Scan for the cell matching the given text and deliver its [x, y] coordinate at center. 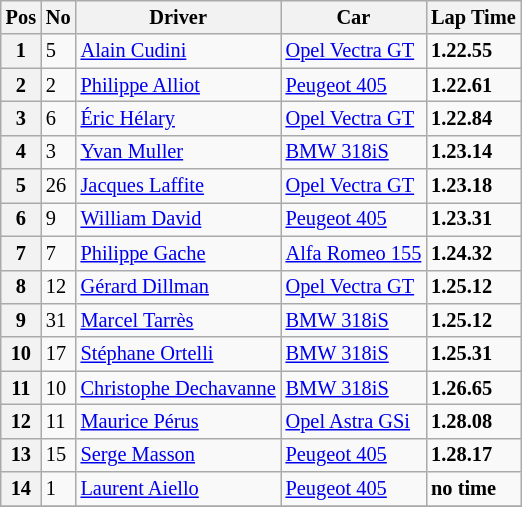
Opel Astra GSi [354, 421]
Pos [21, 17]
Stéphane Ortelli [178, 354]
1.22.61 [473, 85]
No [58, 17]
1.23.31 [473, 219]
1.28.17 [473, 455]
8 [21, 287]
Lap Time [473, 17]
4 [21, 152]
13 [21, 455]
1.26.65 [473, 388]
1.23.18 [473, 186]
Car [354, 17]
Maurice Pérus [178, 421]
no time [473, 489]
Alain Cudini [178, 51]
Driver [178, 17]
1.24.32 [473, 253]
William David [178, 219]
1.25.31 [473, 354]
26 [58, 186]
Christophe Dechavanne [178, 388]
Philippe Alliot [178, 85]
1.22.55 [473, 51]
Éric Hélary [178, 118]
Yvan Muller [178, 152]
Alfa Romeo 155 [354, 253]
17 [58, 354]
Philippe Gache [178, 253]
14 [21, 489]
1.22.84 [473, 118]
1.28.08 [473, 421]
Laurent Aiello [178, 489]
Serge Masson [178, 455]
15 [58, 455]
31 [58, 320]
Jacques Laffite [178, 186]
Marcel Tarrès [178, 320]
1.23.14 [473, 152]
Gérard Dillman [178, 287]
